From the cell containing the given text, extract its center point as (x, y) coordinate. 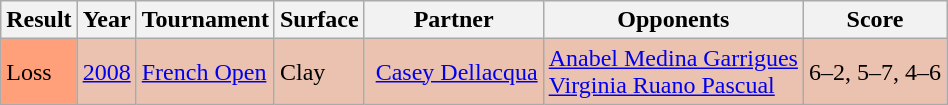
Partner (454, 20)
Anabel Medina Garrigues Virginia Ruano Pascual (673, 72)
Clay (319, 72)
Casey Dellacqua (454, 72)
6–2, 5–7, 4–6 (874, 72)
Score (874, 20)
Opponents (673, 20)
Surface (319, 20)
Result (39, 20)
Year (106, 20)
2008 (106, 72)
French Open (205, 72)
Tournament (205, 20)
Loss (39, 72)
